From the cell containing the given text, extract its center point as [x, y] coordinate. 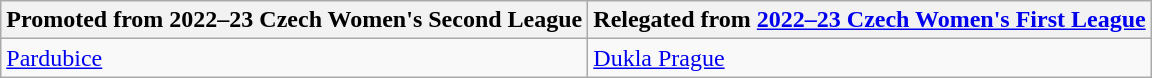
Promoted from 2022–23 Czech Women's Second League [294, 20]
Dukla Prague [870, 58]
Pardubice [294, 58]
Relegated from 2022–23 Czech Women's First League [870, 20]
